Determine the (x, y) coordinate at the center of the cell enclosing the given text.  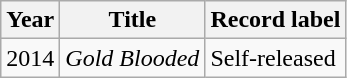
Gold Blooded (132, 58)
Title (132, 20)
2014 (30, 58)
Year (30, 20)
Self-released (276, 58)
Record label (276, 20)
